From the cell containing the given text, extract its center point as [X, Y] coordinate. 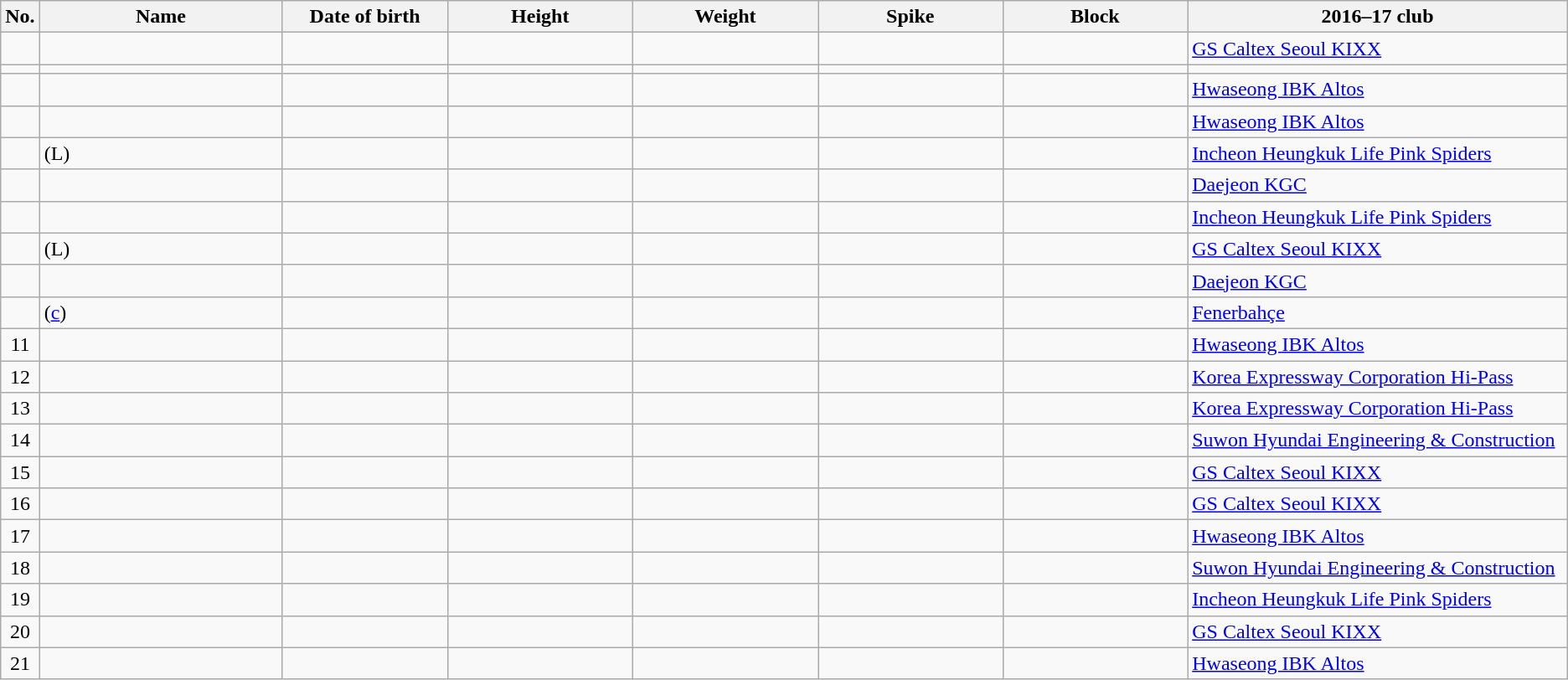
No. [20, 17]
13 [20, 409]
Weight [725, 17]
21 [20, 663]
Name [161, 17]
Spike [910, 17]
2016–17 club [1378, 17]
Date of birth [365, 17]
(c) [161, 312]
18 [20, 568]
Fenerbahçe [1378, 312]
11 [20, 344]
20 [20, 631]
Height [539, 17]
14 [20, 440]
12 [20, 376]
17 [20, 536]
Block [1096, 17]
15 [20, 472]
19 [20, 600]
16 [20, 504]
